For the text-containing cell, return its midpoint in (X, Y) coordinate format. 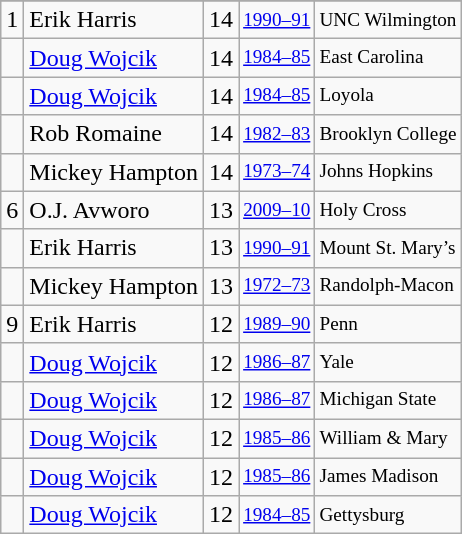
Holy Cross (388, 210)
Michigan State (388, 400)
Randolph-Macon (388, 286)
Mount St. Mary’s (388, 248)
6 (12, 210)
1972–73 (277, 286)
UNC Wilmington (388, 20)
2009–10 (277, 210)
1989–90 (277, 324)
Johns Hopkins (388, 172)
Brooklyn College (388, 134)
Rob Romaine (114, 134)
9 (12, 324)
William & Mary (388, 438)
Penn (388, 324)
O.J. Avworo (114, 210)
James Madison (388, 477)
Yale (388, 362)
Gettysburg (388, 515)
Loyola (388, 96)
1973–74 (277, 172)
East Carolina (388, 58)
1 (12, 20)
1982–83 (277, 134)
